Return the (X, Y) coordinate for the center point of the cell that contains the specified text.  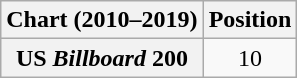
US Billboard 200 (102, 58)
Position (250, 20)
10 (250, 58)
Chart (2010–2019) (102, 20)
